Return the (X, Y) coordinate for the center point of the cell that contains the specified text.  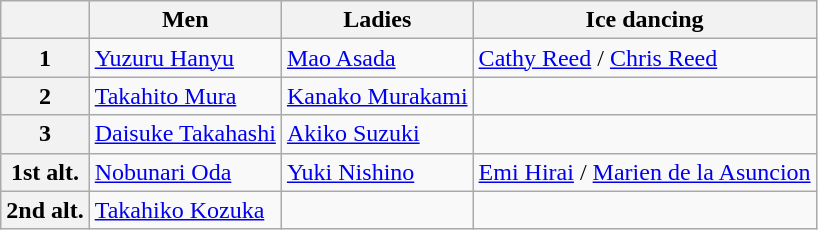
Ladies (377, 20)
2 (45, 96)
1 (45, 58)
Ice dancing (644, 20)
2nd alt. (45, 210)
Cathy Reed / Chris Reed (644, 58)
Yuki Nishino (377, 172)
Takahiko Kozuka (185, 210)
Takahito Mura (185, 96)
Kanako Murakami (377, 96)
Akiko Suzuki (377, 134)
1st alt. (45, 172)
Men (185, 20)
Yuzuru Hanyu (185, 58)
Daisuke Takahashi (185, 134)
Emi Hirai / Marien de la Asuncion (644, 172)
Mao Asada (377, 58)
Nobunari Oda (185, 172)
3 (45, 134)
